For the text-containing cell, return its midpoint in [x, y] coordinate format. 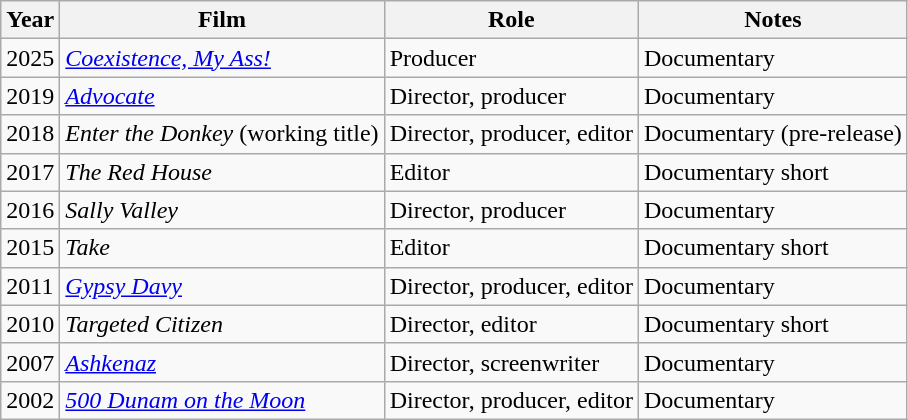
Targeted Citizen [222, 324]
2017 [30, 172]
2010 [30, 324]
2016 [30, 210]
Role [511, 20]
Coexistence, My Ass! [222, 58]
Ashkenaz [222, 362]
Director, screenwriter [511, 362]
2011 [30, 286]
Enter the Donkey (working title) [222, 134]
Film [222, 20]
2007 [30, 362]
2025 [30, 58]
Take [222, 248]
Sally Valley [222, 210]
Producer [511, 58]
The Red House [222, 172]
2002 [30, 400]
Advocate [222, 96]
Documentary (pre-release) [772, 134]
2015 [30, 248]
Notes [772, 20]
2019 [30, 96]
Director, editor [511, 324]
2018 [30, 134]
Year [30, 20]
500 Dunam on the Moon [222, 400]
Gypsy Davy [222, 286]
